Extract the (x, y) coordinate from the center of the cell holding the provided text.  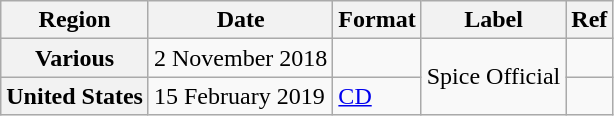
United States (75, 96)
Various (75, 58)
Date (240, 20)
Region (75, 20)
Spice Official (494, 77)
Format (377, 20)
Ref (590, 20)
Label (494, 20)
CD (377, 96)
2 November 2018 (240, 58)
15 February 2019 (240, 96)
